Provide the [X, Y] coordinate of the cell's center where the given text is located.  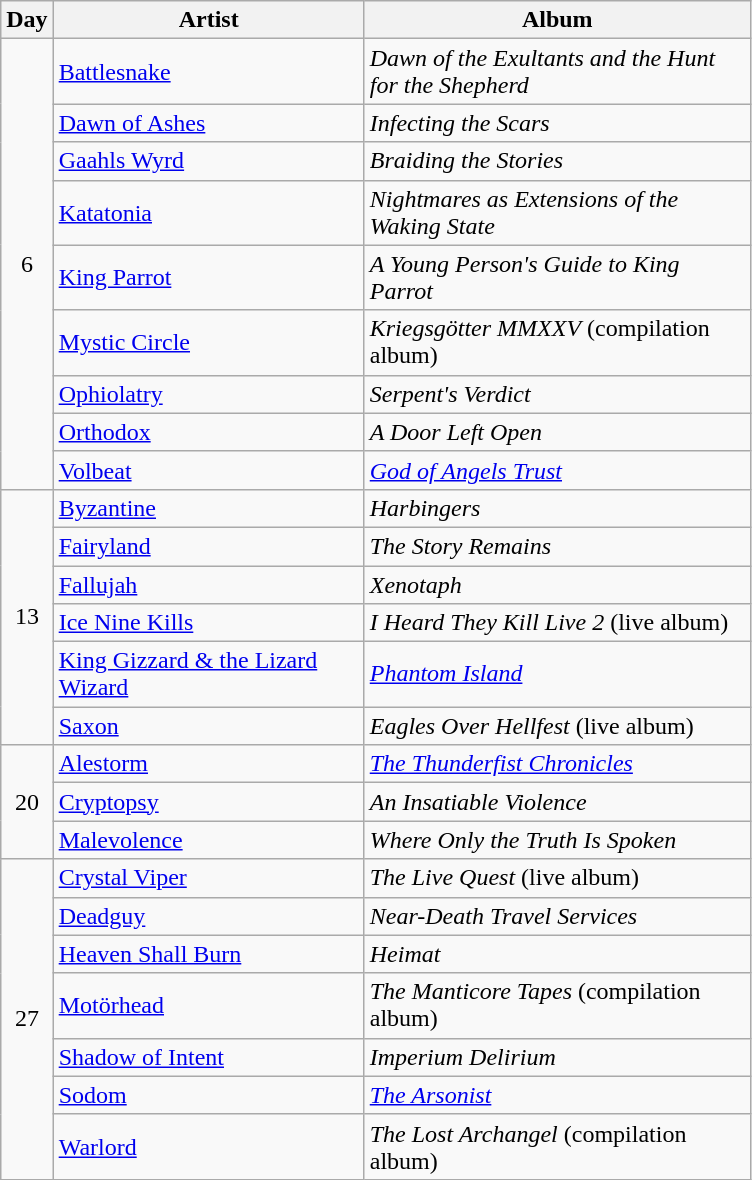
Byzantine [208, 508]
Heaven Shall Burn [208, 954]
Mystic Circle [208, 342]
A Young Person's Guide to King Parrot [557, 278]
Serpent's Verdict [557, 394]
6 [27, 264]
Saxon [208, 726]
Harbingers [557, 508]
Battlesnake [208, 72]
Where Only the Truth Is Spoken [557, 840]
I Heard They Kill Live 2 (live album) [557, 623]
13 [27, 616]
The Arsonist [557, 1095]
Fallujah [208, 585]
Heimat [557, 954]
Cryptopsy [208, 802]
Artist [208, 20]
Fairyland [208, 546]
Volbeat [208, 470]
Sodom [208, 1095]
Braiding the Stories [557, 161]
Day [27, 20]
The Manticore Tapes (compilation album) [557, 1006]
A Door Left Open [557, 432]
Eagles Over Hellfest (live album) [557, 726]
King Parrot [208, 278]
Orthodox [208, 432]
Kriegsgötter MMXXV (compilation album) [557, 342]
An Insatiable Violence [557, 802]
Malevolence [208, 840]
Imperium Delirium [557, 1057]
God of Angels Trust [557, 470]
Warlord [208, 1146]
Xenotaph [557, 585]
Katatonia [208, 212]
Alestorm [208, 764]
Dawn of Ashes [208, 123]
The Story Remains [557, 546]
Dawn of the Exultants and the Hunt for the Shepherd [557, 72]
The Thunderfist Chronicles [557, 764]
The Live Quest (live album) [557, 878]
Ophiolatry [208, 394]
Gaahls Wyrd [208, 161]
The Lost Archangel (compilation album) [557, 1146]
Shadow of Intent [208, 1057]
Phantom Island [557, 674]
27 [27, 1019]
Ice Nine Kills [208, 623]
20 [27, 802]
Nightmares as Extensions of the Waking State [557, 212]
Crystal Viper [208, 878]
Deadguy [208, 916]
King Gizzard & the Lizard Wizard [208, 674]
Infecting the Scars [557, 123]
Album [557, 20]
Near-Death Travel Services [557, 916]
Motörhead [208, 1006]
